From the cell containing the given text, extract its center point as [X, Y] coordinate. 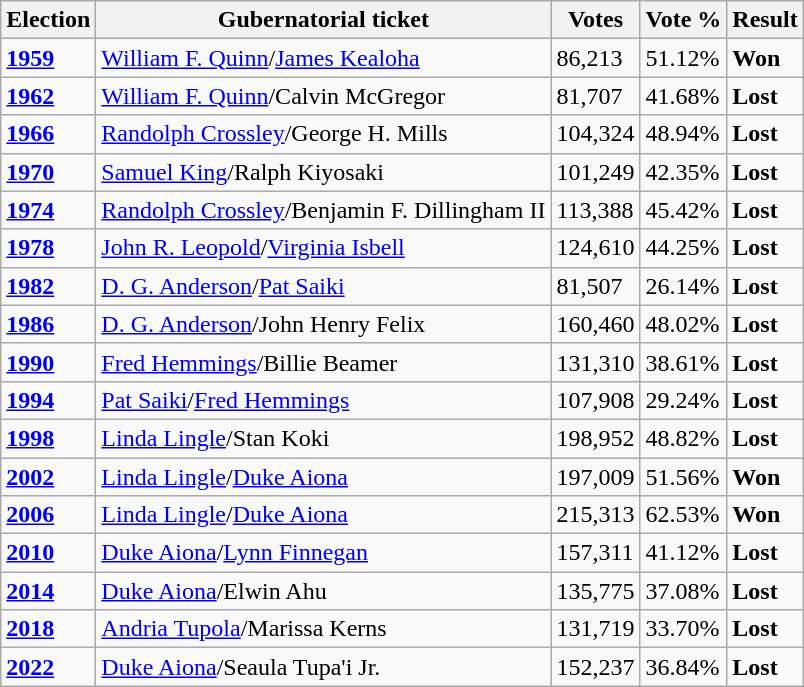
1994 [48, 400]
41.12% [684, 553]
51.12% [684, 58]
160,460 [596, 324]
26.14% [684, 286]
2014 [48, 591]
42.35% [684, 172]
1986 [48, 324]
124,610 [596, 248]
1966 [48, 134]
Result [765, 20]
2022 [48, 667]
81,707 [596, 96]
Linda Lingle/Stan Koki [324, 438]
29.24% [684, 400]
1959 [48, 58]
36.84% [684, 667]
44.25% [684, 248]
John R. Leopold/Virginia Isbell [324, 248]
Duke Aiona/Seaula Tupa'i Jr. [324, 667]
Randolph Crossley/Benjamin F. Dillingham II [324, 210]
Duke Aiona/Elwin Ahu [324, 591]
131,310 [596, 362]
William F. Quinn/Calvin McGregor [324, 96]
38.61% [684, 362]
William F. Quinn/James Kealoha [324, 58]
101,249 [596, 172]
Pat Saiki/Fred Hemmings [324, 400]
Fred Hemmings/Billie Beamer [324, 362]
37.08% [684, 591]
131,719 [596, 629]
1982 [48, 286]
1978 [48, 248]
135,775 [596, 591]
Vote % [684, 20]
Election [48, 20]
2010 [48, 553]
86,213 [596, 58]
215,313 [596, 515]
2018 [48, 629]
1998 [48, 438]
33.70% [684, 629]
D. G. Anderson/John Henry Felix [324, 324]
157,311 [596, 553]
Votes [596, 20]
48.94% [684, 134]
Andria Tupola/Marissa Kerns [324, 629]
113,388 [596, 210]
45.42% [684, 210]
48.02% [684, 324]
48.82% [684, 438]
107,908 [596, 400]
62.53% [684, 515]
D. G. Anderson/Pat Saiki [324, 286]
Duke Aiona/Lynn Finnegan [324, 553]
2006 [48, 515]
2002 [48, 477]
1990 [48, 362]
Randolph Crossley/George H. Mills [324, 134]
104,324 [596, 134]
197,009 [596, 477]
198,952 [596, 438]
41.68% [684, 96]
Samuel King/Ralph Kiyosaki [324, 172]
51.56% [684, 477]
1970 [48, 172]
152,237 [596, 667]
Gubernatorial ticket [324, 20]
1962 [48, 96]
1974 [48, 210]
81,507 [596, 286]
